Determine the [X, Y] coordinate at the center of the cell enclosing the given text.  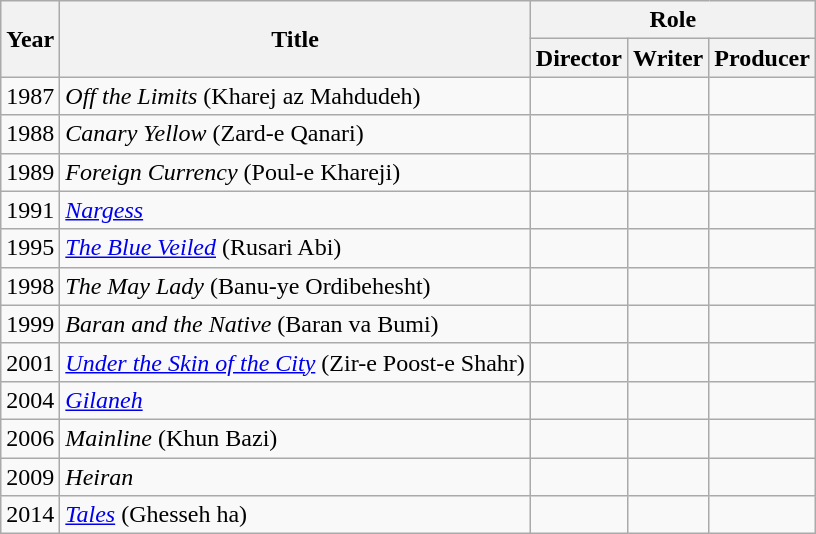
2006 [30, 438]
Heiran [295, 477]
1987 [30, 96]
Role [672, 20]
1998 [30, 286]
Foreign Currency (Poul-e Khareji) [295, 172]
Baran and the Native (Baran va Bumi) [295, 324]
1989 [30, 172]
2004 [30, 400]
The May Lady (Banu-ye Ordibehesht) [295, 286]
Canary Yellow (Zard-e Qanari) [295, 134]
Writer [668, 58]
Year [30, 39]
The Blue Veiled (Rusari Abi) [295, 248]
2009 [30, 477]
Off the Limits (Kharej az Mahdudeh) [295, 96]
Gilaneh [295, 400]
2001 [30, 362]
1991 [30, 210]
Nargess [295, 210]
1988 [30, 134]
Producer [762, 58]
Director [578, 58]
1995 [30, 248]
Title [295, 39]
Tales (Ghesseh ha) [295, 515]
1999 [30, 324]
Under the Skin of the City (Zir-e Poost-e Shahr) [295, 362]
2014 [30, 515]
Mainline (Khun Bazi) [295, 438]
